Provide the [X, Y] coordinate of the cell's center where the given text is located.  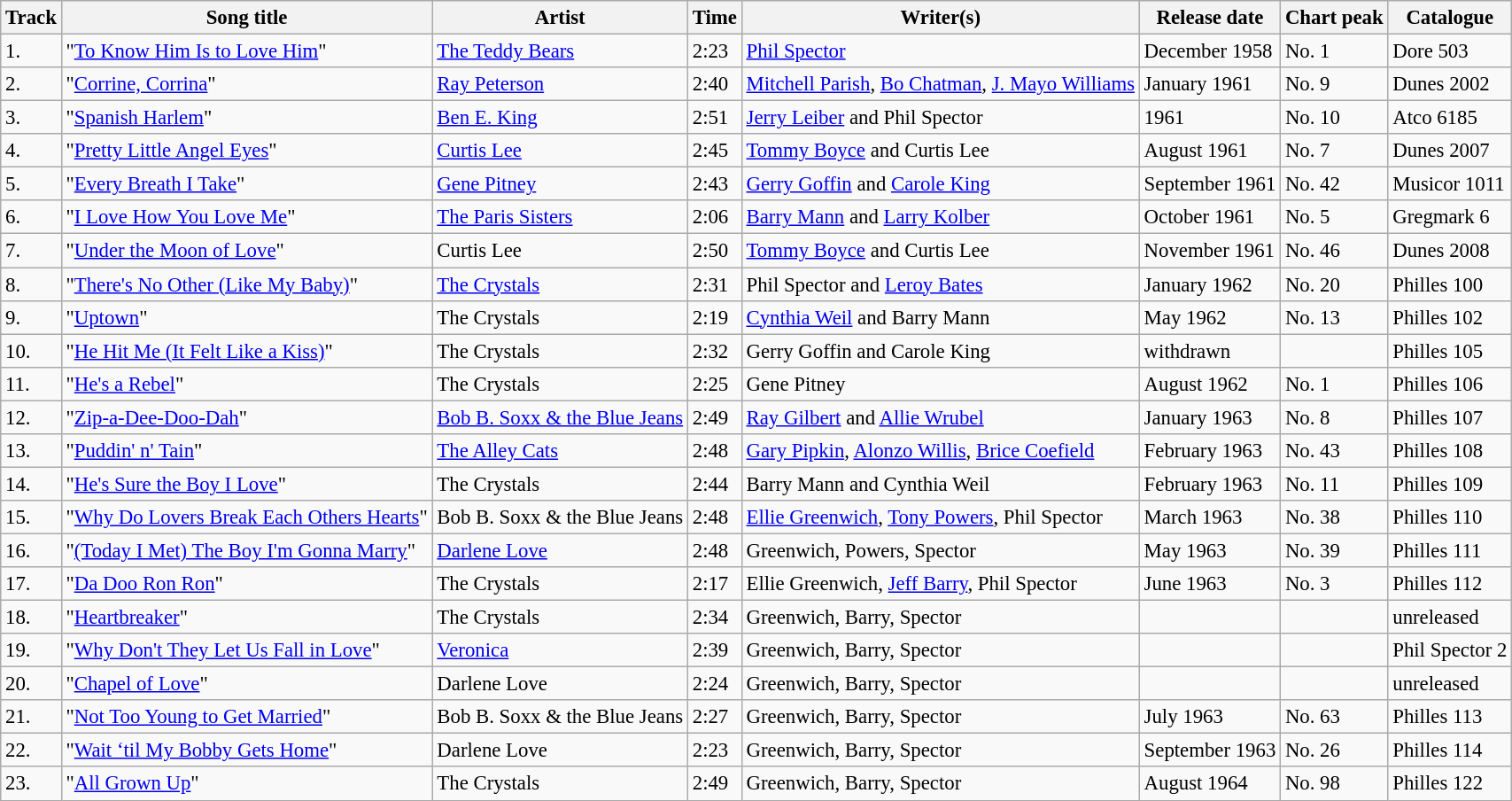
The Teddy Bears [560, 51]
No. 63 [1334, 717]
"Heartbreaker" [246, 618]
2:44 [714, 484]
"Every Breath I Take" [246, 184]
18. [31, 618]
Gregmark 6 [1450, 217]
21. [31, 717]
Philles 108 [1450, 451]
Philles 113 [1450, 717]
"Zip-a-Dee-Doo-Dah" [246, 417]
"Spanish Harlem" [246, 118]
No. 3 [1334, 584]
14. [31, 484]
No. 10 [1334, 118]
5. [31, 184]
"(Today I Met) The Boy I'm Gonna Marry" [246, 550]
No. 8 [1334, 417]
"I Love How You Love Me" [246, 217]
Philles 114 [1450, 750]
"Not Too Young to Get Married" [246, 717]
September 1963 [1210, 750]
"To Know Him Is to Love Him" [246, 51]
"Pretty Little Angel Eyes" [246, 151]
Atco 6185 [1450, 118]
13. [31, 451]
11. [31, 384]
Phil Spector 2 [1450, 650]
22. [31, 750]
No. 43 [1334, 451]
"Why Don't They Let Us Fall in Love" [246, 650]
The Paris Sisters [560, 217]
No. 38 [1334, 517]
"There's No Other (Like My Baby)" [246, 284]
Veronica [560, 650]
2:40 [714, 84]
Release date [1210, 18]
"He Hit Me (It Felt Like a Kiss)" [246, 351]
No. 7 [1334, 151]
January 1963 [1210, 417]
May 1963 [1210, 550]
2:43 [714, 184]
2:24 [714, 684]
"Da Doo Ron Ron" [246, 584]
No. 39 [1334, 550]
2:17 [714, 584]
Ben E. King [560, 118]
2:31 [714, 284]
Ray Peterson [560, 84]
December 1958 [1210, 51]
Time [714, 18]
10. [31, 351]
May 1962 [1210, 317]
9. [31, 317]
2:32 [714, 351]
6. [31, 217]
Phil Spector and Leroy Bates [941, 284]
"Puddin' n' Tain" [246, 451]
Mitchell Parish, Bo Chatman, J. Mayo Williams [941, 84]
"Chapel of Love" [246, 684]
January 1962 [1210, 284]
January 1961 [1210, 84]
November 1961 [1210, 251]
12. [31, 417]
"Corrine, Corrina" [246, 84]
Philles 111 [1450, 550]
2:25 [714, 384]
2:06 [714, 217]
"Uptown" [246, 317]
2:45 [714, 151]
"He's a Rebel" [246, 384]
Ray Gilbert and Allie Wrubel [941, 417]
August 1962 [1210, 384]
Philles 102 [1450, 317]
"Wait ‘til My Bobby Gets Home" [246, 750]
2. [31, 84]
19. [31, 650]
2:51 [714, 118]
Track [31, 18]
Barry Mann and Cynthia Weil [941, 484]
Ellie Greenwich, Jeff Barry, Phil Spector [941, 584]
No. 26 [1334, 750]
1961 [1210, 118]
July 1963 [1210, 717]
The Alley Cats [560, 451]
Greenwich, Powers, Spector [941, 550]
September 1961 [1210, 184]
Phil Spector [941, 51]
Musicor 1011 [1450, 184]
2:39 [714, 650]
No. 20 [1334, 284]
Dunes 2008 [1450, 251]
Philles 112 [1450, 584]
Philles 122 [1450, 784]
16. [31, 550]
No. 9 [1334, 84]
Philles 105 [1450, 351]
"He's Sure the Boy I Love" [246, 484]
Gary Pipkin, Alonzo Willis, Brice Coefield [941, 451]
Chart peak [1334, 18]
Philles 107 [1450, 417]
2:19 [714, 317]
Ellie Greenwich, Tony Powers, Phil Spector [941, 517]
Dore 503 [1450, 51]
Dunes 2002 [1450, 84]
"Why Do Lovers Break Each Others Hearts" [246, 517]
Cynthia Weil and Barry Mann [941, 317]
No. 13 [1334, 317]
15. [31, 517]
7. [31, 251]
Jerry Leiber and Phil Spector [941, 118]
"Under the Moon of Love" [246, 251]
No. 42 [1334, 184]
"All Grown Up" [246, 784]
August 1961 [1210, 151]
No. 5 [1334, 217]
17. [31, 584]
withdrawn [1210, 351]
Philles 100 [1450, 284]
June 1963 [1210, 584]
4. [31, 151]
Philles 109 [1450, 484]
Artist [560, 18]
1. [31, 51]
3. [31, 118]
No. 11 [1334, 484]
Song title [246, 18]
Dunes 2007 [1450, 151]
2:27 [714, 717]
Philles 110 [1450, 517]
Writer(s) [941, 18]
March 1963 [1210, 517]
Catalogue [1450, 18]
No. 98 [1334, 784]
8. [31, 284]
October 1961 [1210, 217]
Philles 106 [1450, 384]
No. 46 [1334, 251]
2:50 [714, 251]
20. [31, 684]
August 1964 [1210, 784]
Barry Mann and Larry Kolber [941, 217]
23. [31, 784]
2:34 [714, 618]
